Detect which cell encompasses the target text, then output its (x, y) center coordinate. 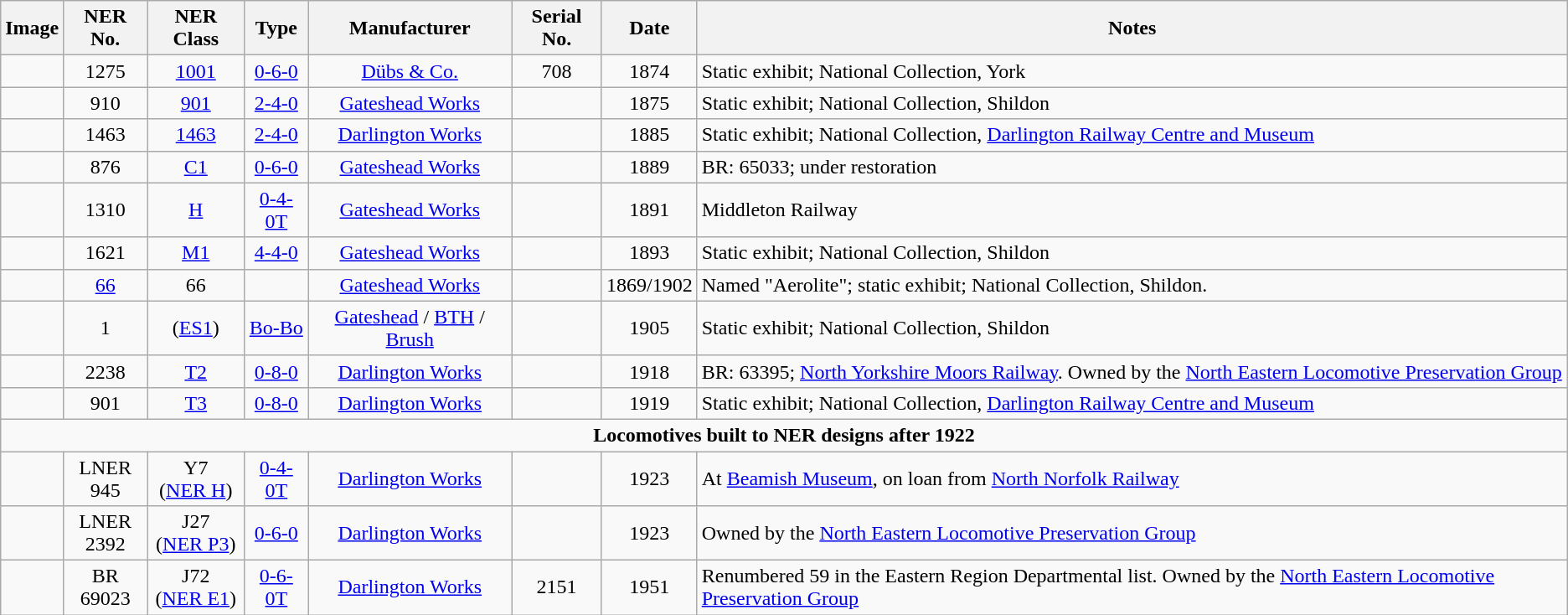
1893 (649, 253)
1621 (106, 253)
2151 (557, 588)
Serial No. (557, 28)
H (196, 209)
Notes (1132, 28)
BR69023 (106, 588)
Renumbered 59 in the Eastern Region Departmental list. Owned by the North Eastern Locomotive Preservation Group (1132, 588)
M1 (196, 253)
1889 (649, 167)
Owned by the North Eastern Locomotive Preservation Group (1132, 533)
Image (32, 28)
Middleton Railway (1132, 209)
C1 (196, 167)
1891 (649, 209)
Date (649, 28)
1918 (649, 371)
1875 (649, 103)
1919 (649, 403)
1905 (649, 328)
Manufacturer (410, 28)
910 (106, 103)
T2 (196, 371)
708 (557, 71)
(ES1) (196, 328)
Locomotives built to NER designs after 1922 (784, 435)
Bo-Bo (276, 328)
1951 (649, 588)
At Beamish Museum, on loan from North Norfolk Railway (1132, 478)
1874 (649, 71)
Static exhibit; National Collection, York (1132, 71)
J72(NER E1) (196, 588)
Y7(NER H) (196, 478)
T3 (196, 403)
LNER2392 (106, 533)
1275 (106, 71)
4-4-0 (276, 253)
Gateshead / BTH / Brush (410, 328)
1310 (106, 209)
1869/1902 (649, 285)
Type (276, 28)
0-6-0T (276, 588)
1001 (196, 71)
NER Class (196, 28)
NER No. (106, 28)
1885 (649, 135)
2238 (106, 371)
1 (106, 328)
Dübs & Co. (410, 71)
BR: 65033; under restoration (1132, 167)
J27(NER P3) (196, 533)
876 (106, 167)
BR: 63395; North Yorkshire Moors Railway. Owned by the North Eastern Locomotive Preservation Group (1132, 371)
LNER945 (106, 478)
Named "Aerolite"; static exhibit; National Collection, Shildon. (1132, 285)
